Detect which cell encompasses the target text, then output its [x, y] center coordinate. 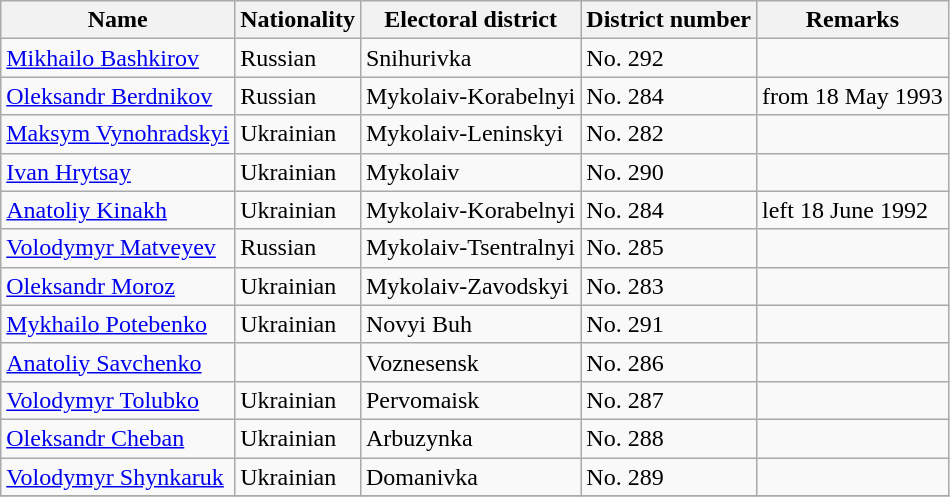
No. 286 [669, 362]
Pervomaisk [470, 400]
Volodymyr Shynkaruk [118, 477]
No. 289 [669, 477]
Mykhailo Potebenko [118, 324]
No. 282 [669, 134]
Oleksandr Cheban [118, 438]
No. 290 [669, 172]
Arbuzynka [470, 438]
No. 285 [669, 248]
No. 287 [669, 400]
Mykolaiv [470, 172]
Novyi Buh [470, 324]
Anatoliy Kinakh [118, 210]
District number [669, 20]
No. 288 [669, 438]
Mykolaiv-Leninskyi [470, 134]
Domanivka [470, 477]
Volodymyr Matveyev [118, 248]
Mykolaiv-Zavodskyi [470, 286]
No. 292 [669, 58]
No. 283 [669, 286]
Name [118, 20]
Anatoliy Savchenko [118, 362]
from 18 May 1993 [853, 96]
left 18 June 1992 [853, 210]
Remarks [853, 20]
Maksym Vynohradskyi [118, 134]
Oleksandr Berdnikov [118, 96]
Oleksandr Moroz [118, 286]
Nationality [298, 20]
Electoral district [470, 20]
Mykolaiv-Tsentralnyi [470, 248]
Volodymyr Tolubko [118, 400]
No. 291 [669, 324]
Ivan Hrytsay [118, 172]
Voznesensk [470, 362]
Snihurivka [470, 58]
Mikhailo Bashkirov [118, 58]
